Detect which cell encompasses the target text, then output its [X, Y] center coordinate. 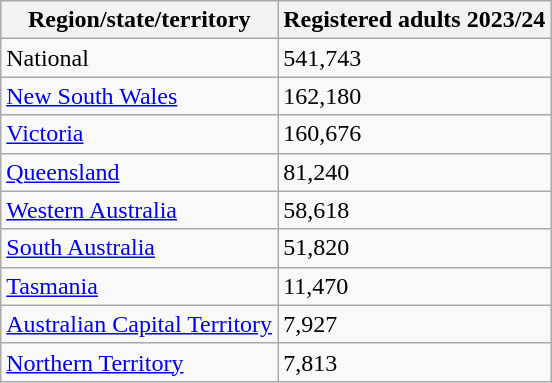
81,240 [414, 172]
Victoria [140, 134]
South Australia [140, 248]
National [140, 58]
Registered adults 2023/24 [414, 20]
541,743 [414, 58]
Australian Capital Territory [140, 324]
New South Wales [140, 96]
Tasmania [140, 286]
51,820 [414, 248]
Northern Territory [140, 362]
162,180 [414, 96]
7,813 [414, 362]
160,676 [414, 134]
Region/state/territory [140, 20]
58,618 [414, 210]
Queensland [140, 172]
7,927 [414, 324]
Western Australia [140, 210]
11,470 [414, 286]
